Capture the cell that displays the provided text and extract its (x, y) central coordinate. 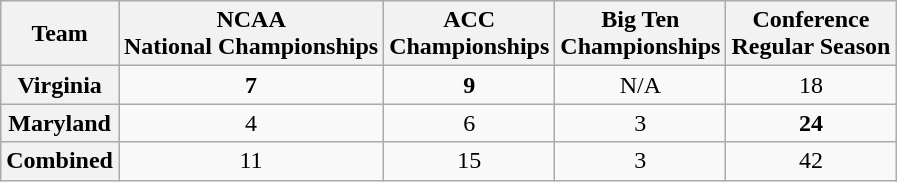
9 (470, 85)
6 (470, 123)
ConferenceRegular Season (811, 34)
N/A (640, 85)
ACC Championships (470, 34)
18 (811, 85)
4 (250, 123)
Virginia (60, 85)
24 (811, 123)
Team (60, 34)
15 (470, 161)
Big Ten Championships (640, 34)
7 (250, 85)
42 (811, 161)
Maryland (60, 123)
NCAANational Championships (250, 34)
Combined (60, 161)
11 (250, 161)
